For the text-containing cell, return its midpoint in [x, y] coordinate format. 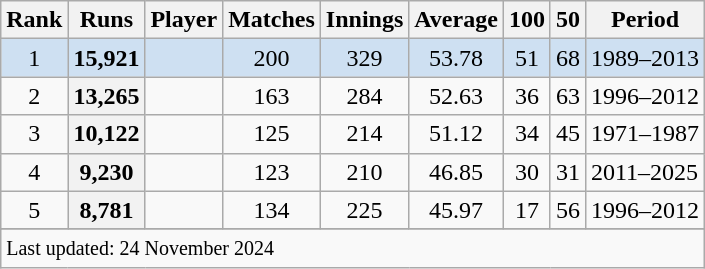
31 [568, 172]
Rank [34, 20]
56 [568, 210]
17 [526, 210]
163 [272, 96]
8,781 [106, 210]
Player [184, 20]
329 [364, 58]
1989–2013 [644, 58]
36 [526, 96]
10,122 [106, 134]
63 [568, 96]
30 [526, 172]
13,265 [106, 96]
Matches [272, 20]
Average [456, 20]
134 [272, 210]
2011–2025 [644, 172]
2 [34, 96]
Period [644, 20]
123 [272, 172]
284 [364, 96]
4 [34, 172]
15,921 [106, 58]
45 [568, 134]
50 [568, 20]
214 [364, 134]
125 [272, 134]
Innings [364, 20]
100 [526, 20]
51.12 [456, 134]
200 [272, 58]
210 [364, 172]
53.78 [456, 58]
3 [34, 134]
52.63 [456, 96]
Runs [106, 20]
1971–1987 [644, 134]
1 [34, 58]
9,230 [106, 172]
225 [364, 210]
46.85 [456, 172]
45.97 [456, 210]
68 [568, 58]
5 [34, 210]
51 [526, 58]
34 [526, 134]
Last updated: 24 November 2024 [353, 248]
